Extract the (X, Y) coordinate from the center of the cell holding the provided text.  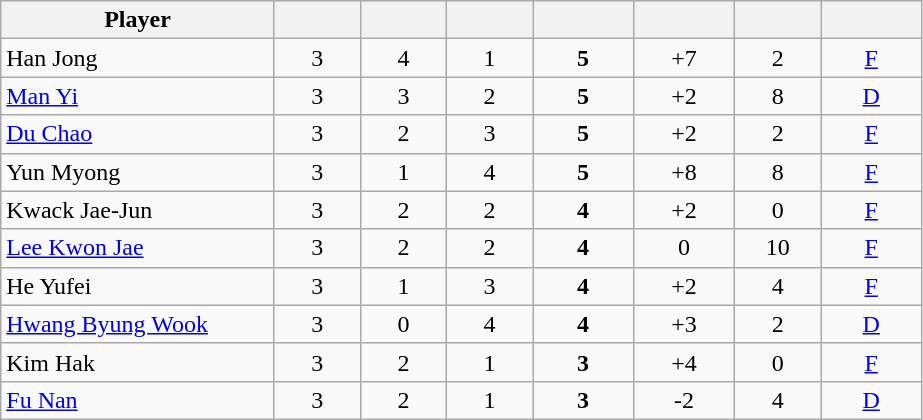
Man Yi (138, 96)
-2 (684, 400)
Kim Hak (138, 362)
Kwack Jae-Jun (138, 210)
+3 (684, 324)
10 (778, 248)
Yun Myong (138, 172)
Du Chao (138, 134)
Han Jong (138, 58)
Lee Kwon Jae (138, 248)
+4 (684, 362)
Player (138, 20)
+8 (684, 172)
He Yufei (138, 286)
Fu Nan (138, 400)
Hwang Byung Wook (138, 324)
+7 (684, 58)
